Extract the (x, y) coordinate from the center of the cell holding the provided text.  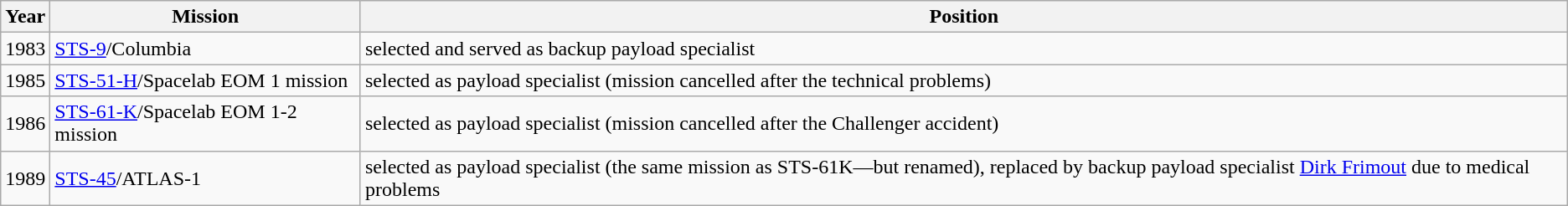
1985 (25, 80)
selected as payload specialist (the same mission as STS-61K—but renamed), replaced by backup payload specialist Dirk Frimout due to medical problems (963, 178)
STS-45/ATLAS-1 (206, 178)
selected as payload specialist (mission cancelled after the Challenger accident) (963, 124)
selected as payload specialist (mission cancelled after the technical problems) (963, 80)
Mission (206, 17)
Position (963, 17)
1983 (25, 49)
1989 (25, 178)
Year (25, 17)
STS-51-H/Spacelab EOM 1 mission (206, 80)
STS-9/Columbia (206, 49)
selected and served as backup payload specialist (963, 49)
1986 (25, 124)
STS-61-K/Spacelab EOM 1-2 mission (206, 124)
